For the text-containing cell, return its midpoint in (X, Y) coordinate format. 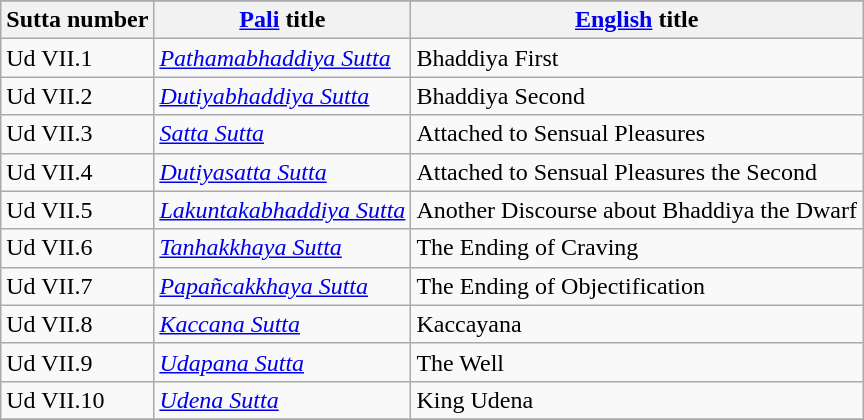
Bhaddiya First (637, 58)
Ud VII.9 (78, 362)
Lakuntakabhaddiya Sutta (282, 210)
Another Discourse about Bhaddiya the Dwarf (637, 210)
Pali title (282, 20)
Udapana Sutta (282, 362)
Ud VII.10 (78, 400)
Ud VII.4 (78, 172)
Pathamabhaddiya Sutta (282, 58)
Ud VII.8 (78, 324)
Kaccayana (637, 324)
Ud VII.5 (78, 210)
Kaccana Sutta (282, 324)
Papañcakkhaya Sutta (282, 286)
Attached to Sensual Pleasures the Second (637, 172)
Udena Sutta (282, 400)
Bhaddiya Second (637, 96)
Dutiyasatta Sutta (282, 172)
Tanhakkhaya Sutta (282, 248)
Dutiyabhaddiya Sutta (282, 96)
Attached to Sensual Pleasures (637, 134)
Satta Sutta (282, 134)
The Ending of Objectification (637, 286)
The Well (637, 362)
Ud VII.2 (78, 96)
English title (637, 20)
Ud VII.3 (78, 134)
King Udena (637, 400)
Sutta number (78, 20)
Ud VII.6 (78, 248)
The Ending of Craving (637, 248)
Ud VII.7 (78, 286)
Ud VII.1 (78, 58)
